Return (X, Y) of the center of cell containing provided text 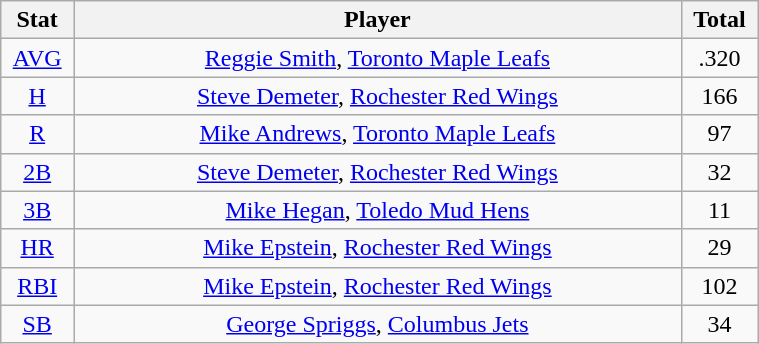
Mike Andrews, Toronto Maple Leafs (378, 134)
Player (378, 20)
SB (38, 324)
George Spriggs, Columbus Jets (378, 324)
3B (38, 210)
11 (719, 210)
HR (38, 248)
Reggie Smith, Toronto Maple Leafs (378, 58)
34 (719, 324)
102 (719, 286)
Stat (38, 20)
166 (719, 96)
.320 (719, 58)
RBI (38, 286)
R (38, 134)
97 (719, 134)
29 (719, 248)
Mike Hegan, Toledo Mud Hens (378, 210)
2B (38, 172)
AVG (38, 58)
Total (719, 20)
H (38, 96)
32 (719, 172)
